Output the (x, y) coordinate of the center of the cell containing the given text.  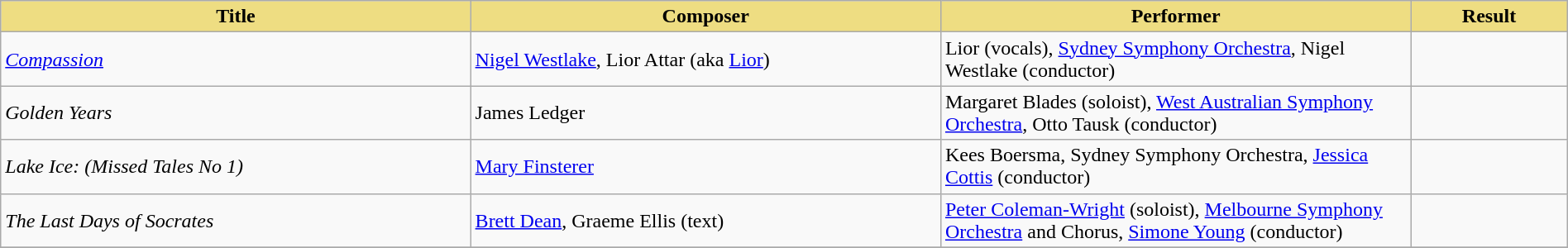
Mary Finsterer (705, 167)
Kees Boersma, Sydney Symphony Orchestra, Jessica Cottis (conductor) (1175, 167)
Title (236, 17)
Result (1489, 17)
Golden Years (236, 112)
Nigel Westlake, Lior Attar (aka Lior) (705, 60)
James Ledger (705, 112)
Brett Dean, Graeme Ellis (text) (705, 220)
The Last Days of Socrates (236, 220)
Performer (1175, 17)
Composer (705, 17)
Lior (vocals), Sydney Symphony Orchestra, Nigel Westlake (conductor) (1175, 60)
Lake Ice: (Missed Tales No 1) (236, 167)
Peter Coleman-Wright (soloist), Melbourne Symphony Orchestra and Chorus, Simone Young (conductor) (1175, 220)
Compassion (236, 60)
Margaret Blades (soloist), West Australian Symphony Orchestra, Otto Tausk (conductor) (1175, 112)
